Pinpoint the cell where the given text exists, returning its (x, y) midpoint coordinate. 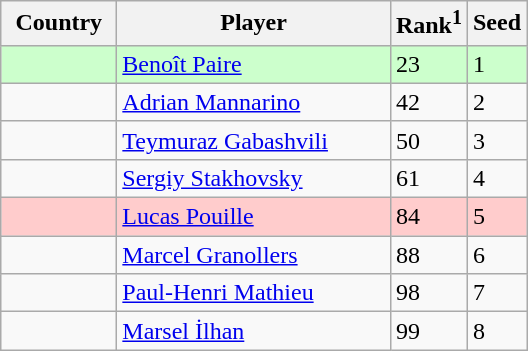
Lucas Pouille (254, 217)
1 (496, 64)
99 (428, 331)
Sergiy Stakhovsky (254, 178)
88 (428, 255)
42 (428, 102)
98 (428, 293)
2 (496, 102)
Paul-Henri Mathieu (254, 293)
Player (254, 24)
Adrian Mannarino (254, 102)
Benoît Paire (254, 64)
Marcel Granollers (254, 255)
84 (428, 217)
61 (428, 178)
Seed (496, 24)
Rank1 (428, 24)
Teymuraz Gabashvili (254, 140)
5 (496, 217)
Country (59, 24)
Marsel İlhan (254, 331)
50 (428, 140)
7 (496, 293)
3 (496, 140)
23 (428, 64)
8 (496, 331)
6 (496, 255)
4 (496, 178)
